For the text-containing cell, return its midpoint in (x, y) coordinate format. 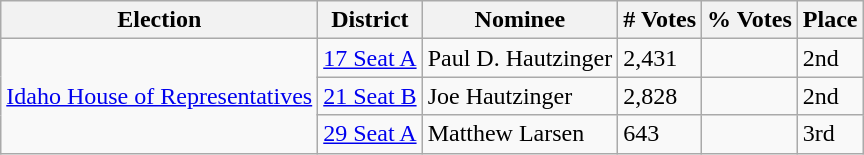
Place (830, 20)
% Votes (750, 20)
Joe Hautzinger (520, 96)
Matthew Larsen (520, 134)
2,431 (660, 58)
District (370, 20)
17 Seat A (370, 58)
# Votes (660, 20)
Idaho House of Representatives (160, 96)
Paul D. Hautzinger (520, 58)
Election (160, 20)
Nominee (520, 20)
3rd (830, 134)
2,828 (660, 96)
643 (660, 134)
21 Seat B (370, 96)
29 Seat A (370, 134)
